From the cell containing the given text, extract its center point as (x, y) coordinate. 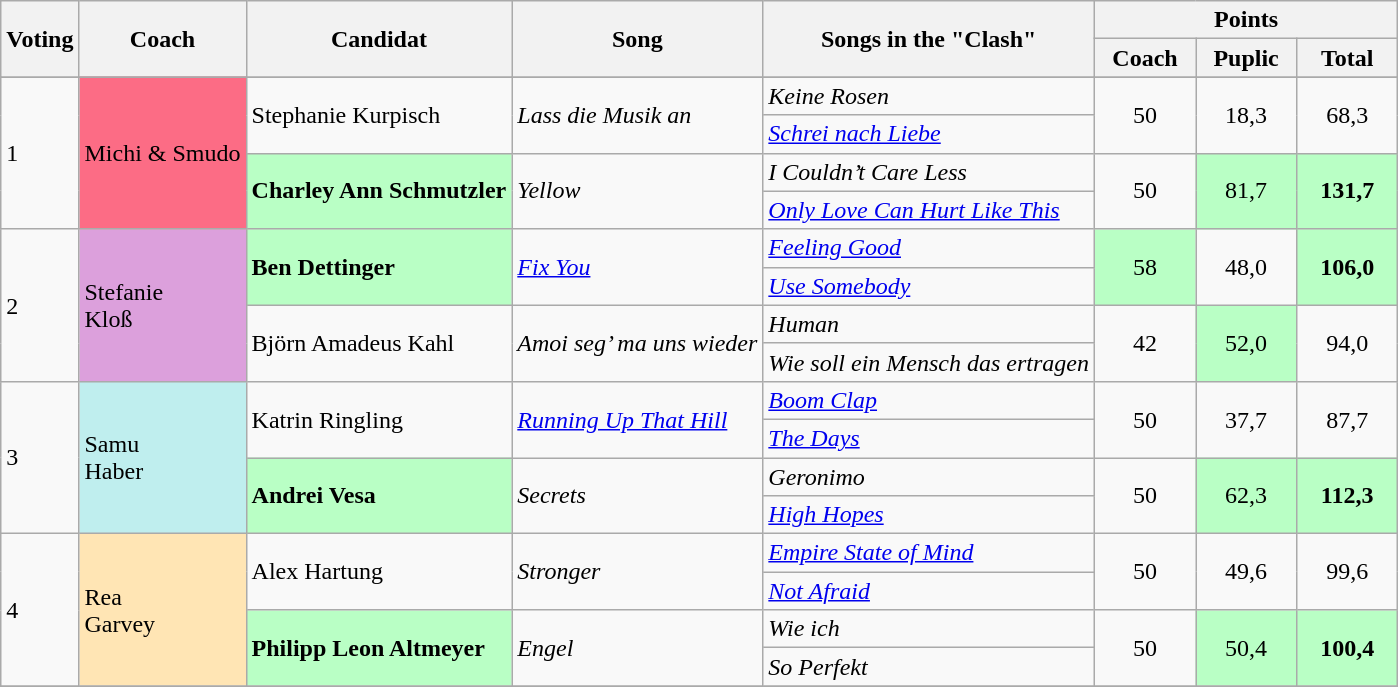
100,4 (1348, 648)
94,0 (1348, 343)
So Perfekt (929, 667)
Total (1348, 58)
Empire State of Mind (929, 553)
Ben Dettinger (379, 267)
106,0 (1348, 267)
87,7 (1348, 419)
Geronimo (929, 477)
Alex Hartung (379, 572)
Song (638, 39)
Points (1246, 20)
42 (1146, 343)
Katrin Ringling (379, 419)
Charley Ann Schmutzler (379, 191)
99,6 (1348, 572)
Amoi seg’ ma uns wieder (638, 343)
Stephanie Kurpisch (379, 115)
Schrei nach Liebe (929, 134)
Rea Garvey (162, 610)
4 (40, 610)
Fix You (638, 267)
Feeling Good (929, 248)
Human (929, 324)
48,0 (1246, 267)
3 (40, 457)
Lass die Musik an (638, 115)
1 (40, 153)
112,3 (1348, 496)
Andrei Vesa (379, 496)
Wie ich (929, 629)
Engel (638, 648)
Michi & Smudo (162, 153)
Songs in the "Clash" (929, 39)
52,0 (1246, 343)
Boom Clap (929, 400)
Wie soll ein Mensch das ertragen (929, 362)
131,7 (1348, 191)
37,7 (1246, 419)
Stronger (638, 572)
Puplic (1246, 58)
2 (40, 305)
Philipp Leon Altmeyer (379, 648)
Use Somebody (929, 286)
Björn Amadeus Kahl (379, 343)
Stefanie Kloß (162, 305)
The Days (929, 438)
50,4 (1246, 648)
18,3 (1246, 115)
Keine Rosen (929, 96)
58 (1146, 267)
Not Afraid (929, 591)
Only Love Can Hurt Like This (929, 210)
Samu Haber (162, 457)
49,6 (1246, 572)
Running Up That Hill (638, 419)
81,7 (1246, 191)
Secrets (638, 496)
62,3 (1246, 496)
68,3 (1348, 115)
Candidat (379, 39)
I Couldn’t Care Less (929, 172)
High Hopes (929, 515)
Voting (40, 39)
Yellow (638, 191)
